Identify which cell holds the provided text, then report its (x, y) central coordinate. 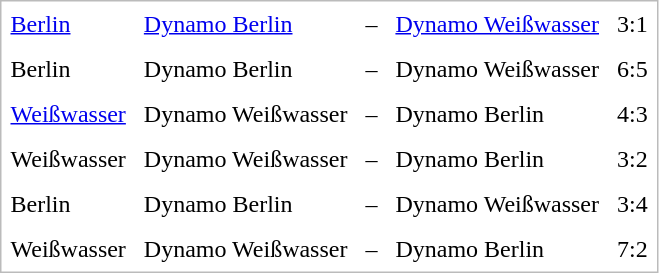
4:3 (632, 114)
7:2 (632, 248)
3:4 (632, 204)
3:2 (632, 158)
3:1 (632, 24)
6:5 (632, 68)
